Identify which cell holds the provided text, then report its (x, y) central coordinate. 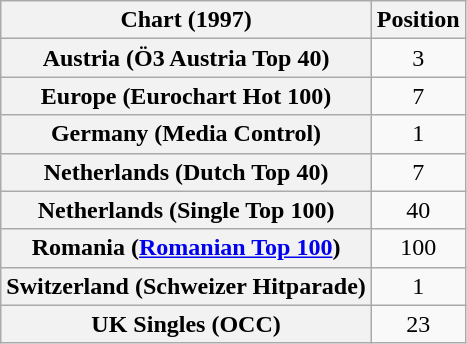
23 (418, 324)
Romania (Romanian Top 100) (186, 248)
Chart (1997) (186, 20)
Austria (Ö3 Austria Top 40) (186, 58)
3 (418, 58)
Netherlands (Dutch Top 40) (186, 172)
Germany (Media Control) (186, 134)
UK Singles (OCC) (186, 324)
Switzerland (Schweizer Hitparade) (186, 286)
40 (418, 210)
Europe (Eurochart Hot 100) (186, 96)
100 (418, 248)
Netherlands (Single Top 100) (186, 210)
Position (418, 20)
